Identify which cell holds the provided text, then report its (x, y) central coordinate. 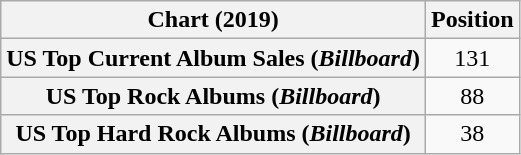
US Top Current Album Sales (Billboard) (214, 58)
US Top Rock Albums (Billboard) (214, 96)
Chart (2019) (214, 20)
US Top Hard Rock Albums (Billboard) (214, 134)
88 (472, 96)
Position (472, 20)
38 (472, 134)
131 (472, 58)
